Scan for the cell matching the given text and deliver its [x, y] coordinate at center. 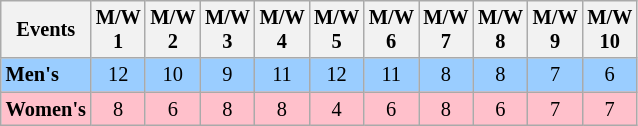
10 [172, 75]
M/W 4 [282, 29]
M/W 1 [118, 29]
M/W 10 [610, 29]
9 [228, 75]
M/W 7 [446, 29]
M/W 5 [336, 29]
4 [336, 109]
M/W 3 [228, 29]
Events [46, 29]
M/W 2 [172, 29]
M/W 8 [500, 29]
Men's [46, 75]
M/W 6 [392, 29]
Women's [46, 109]
M/W 9 [556, 29]
